Determine the [x, y] coordinate at the center of the cell enclosing the given text.  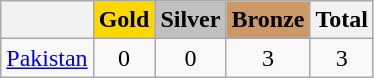
Bronze [268, 20]
Pakistan [47, 58]
Total [342, 20]
Gold [124, 20]
Silver [190, 20]
